Search for the cell housing the specified text and yield its (x, y) center coordinate. 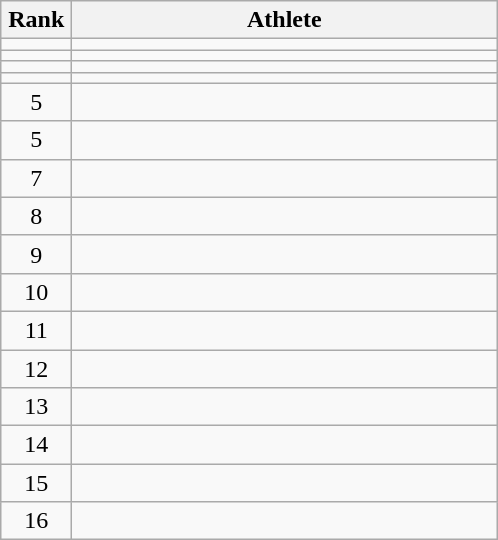
14 (36, 445)
7 (36, 178)
12 (36, 369)
11 (36, 330)
9 (36, 254)
Rank (36, 20)
16 (36, 521)
Athlete (284, 20)
8 (36, 216)
10 (36, 292)
13 (36, 407)
15 (36, 483)
